From the cell containing the given text, extract its center point as (x, y) coordinate. 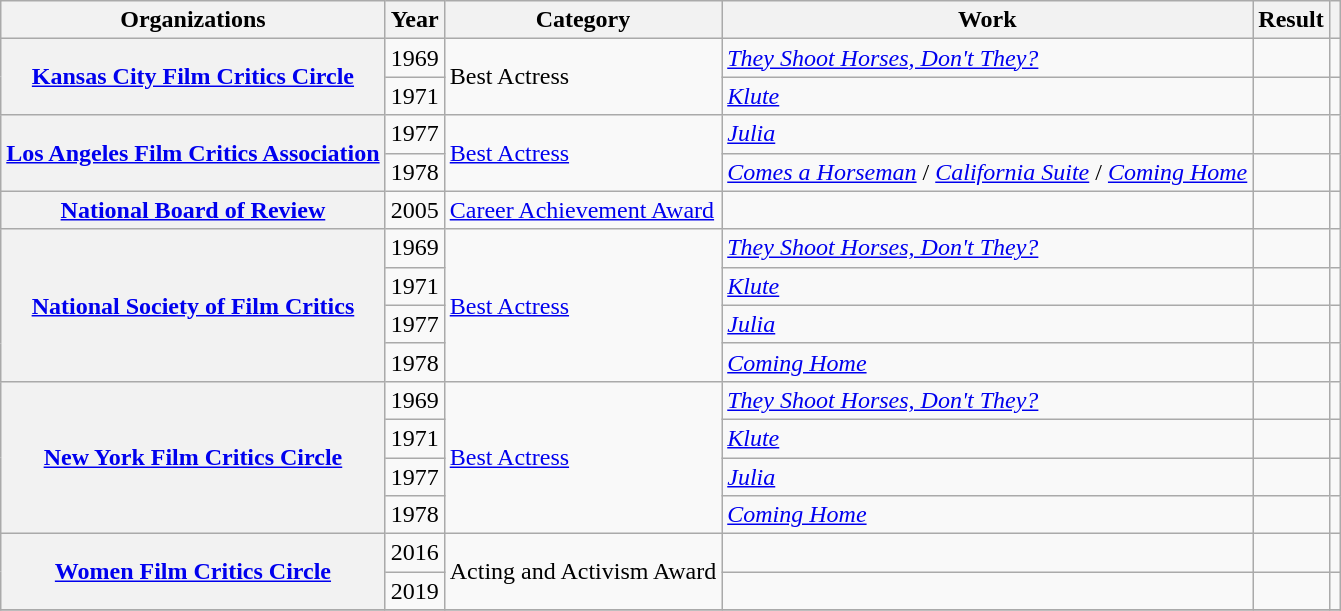
Kansas City Film Critics Circle (193, 77)
New York Film Critics Circle (193, 457)
2019 (414, 591)
Category (583, 20)
Women Film Critics Circle (193, 572)
National Board of Review (193, 210)
Result (1291, 20)
2016 (414, 553)
Comes a Horseman / California Suite / Coming Home (988, 172)
2005 (414, 210)
Work (988, 20)
Year (414, 20)
Career Achievement Award (583, 210)
Acting and Activism Award (583, 572)
Organizations (193, 20)
Los Angeles Film Critics Association (193, 153)
National Society of Film Critics (193, 305)
